Capture the cell that displays the provided text and extract its (X, Y) central coordinate. 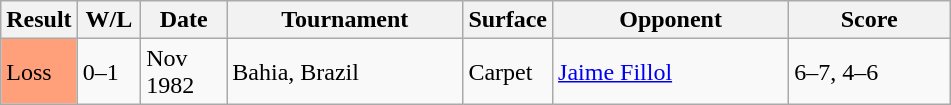
Opponent (671, 20)
Loss (39, 72)
Jaime Fillol (671, 72)
6–7, 4–6 (870, 72)
Nov 1982 (184, 72)
W/L (109, 20)
0–1 (109, 72)
Result (39, 20)
Score (870, 20)
Surface (508, 20)
Bahia, Brazil (345, 72)
Carpet (508, 72)
Tournament (345, 20)
Date (184, 20)
